From the cell containing the given text, extract its center point as [X, Y] coordinate. 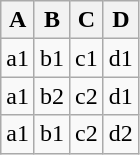
D [120, 20]
B [52, 20]
A [18, 20]
C [87, 20]
c1 [87, 58]
b2 [52, 96]
d2 [120, 134]
